Determine the [X, Y] coordinate at the center of the cell enclosing the given text.  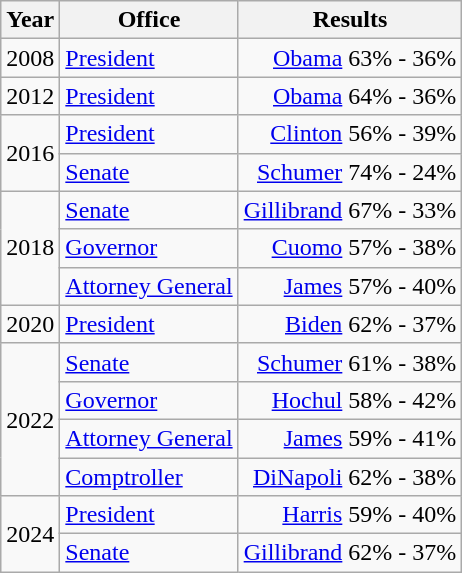
Harris 59% - 40% [350, 515]
Office [149, 20]
2012 [30, 96]
2018 [30, 248]
Cuomo 57% - 38% [350, 248]
2016 [30, 153]
Schumer 74% - 24% [350, 172]
Schumer 61% - 38% [350, 362]
2008 [30, 58]
2024 [30, 534]
Gillibrand 67% - 33% [350, 210]
Obama 63% - 36% [350, 58]
Gillibrand 62% - 37% [350, 553]
Comptroller [149, 477]
DiNapoli 62% - 38% [350, 477]
Results [350, 20]
James 57% - 40% [350, 286]
2022 [30, 419]
Hochul 58% - 42% [350, 400]
Clinton 56% - 39% [350, 134]
Year [30, 20]
Biden 62% - 37% [350, 324]
James 59% - 41% [350, 438]
2020 [30, 324]
Obama 64% - 36% [350, 96]
